From the cell containing the given text, extract its center point as [x, y] coordinate. 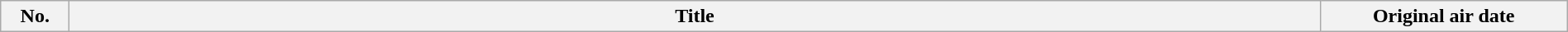
Original air date [1444, 16]
No. [35, 16]
Title [695, 16]
